Search for the cell housing the specified text and yield its (x, y) center coordinate. 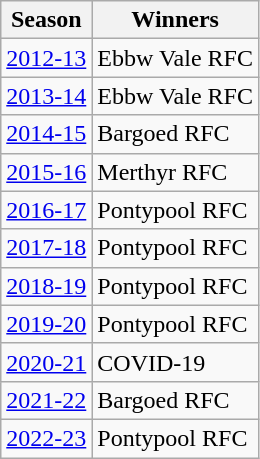
Merthyr RFC (176, 172)
2016-17 (46, 210)
2018-19 (46, 286)
2017-18 (46, 248)
Season (46, 20)
2013-14 (46, 96)
2022-23 (46, 438)
2021-22 (46, 400)
Winners (176, 20)
2015-16 (46, 172)
2012-13 (46, 58)
COVID-19 (176, 362)
2020-21 (46, 362)
2014-15 (46, 134)
2019-20 (46, 324)
